Locate the cell with the specified text and output its (X, Y) center coordinate. 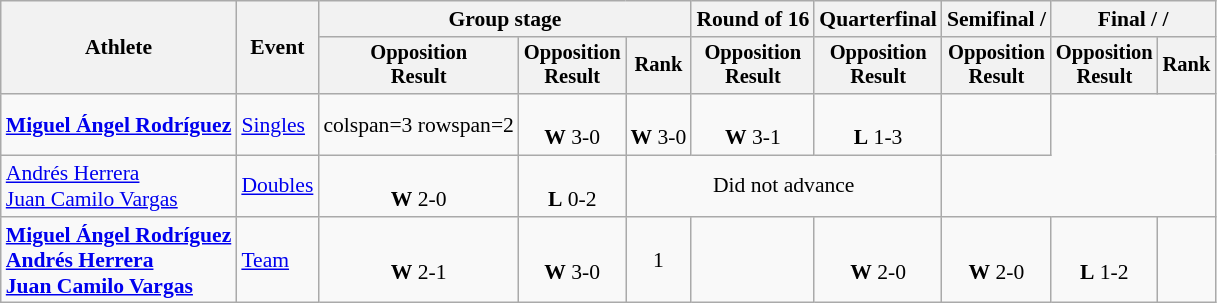
W 3-1 (752, 124)
Andrés HerreraJuan Camilo Vargas (119, 186)
Miguel Ángel Rodríguez (119, 124)
Round of 16 (752, 19)
Singles (277, 124)
L 1-3 (878, 124)
Did not advance (784, 186)
Event (277, 48)
Group stage (504, 19)
Athlete (119, 48)
L 0-2 (572, 186)
Doubles (277, 186)
colspan=3 rowspan=2 (418, 124)
Quarterfinal (878, 19)
W 2-0 (418, 186)
Semifinal / (996, 19)
Final / / (1133, 19)
